Find where the given text appears and provide that cell's center as [x, y] coordinate. 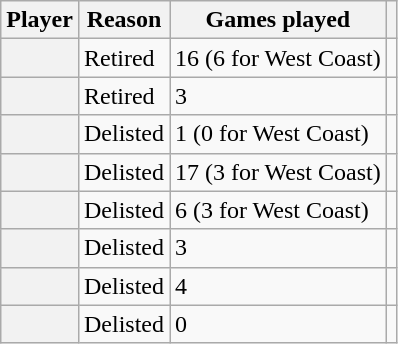
4 [278, 286]
17 (3 for West Coast) [278, 172]
Games played [278, 20]
Player [40, 20]
6 (3 for West Coast) [278, 210]
1 (0 for West Coast) [278, 134]
0 [278, 324]
Reason [124, 20]
16 (6 for West Coast) [278, 58]
